Determine the (X, Y) coordinate at the center of the cell enclosing the given text.  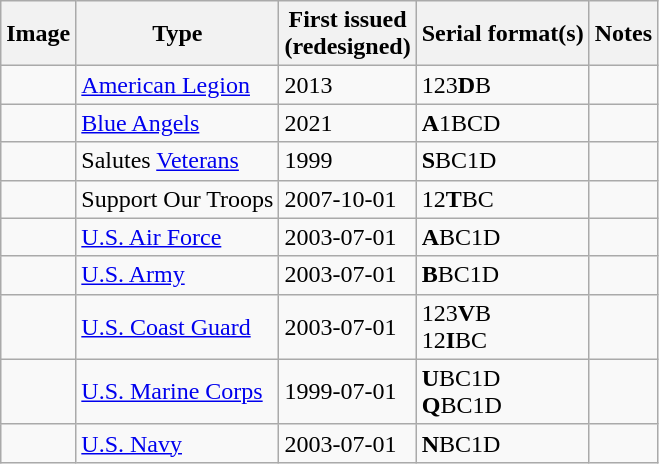
ABC1D (502, 237)
2007-10-01 (348, 199)
NBC1D (502, 443)
1999 (348, 161)
Notes (623, 34)
123VB12IBC (502, 326)
Type (178, 34)
U.S. Navy (178, 443)
SBC1D (502, 161)
BBC1D (502, 275)
2021 (348, 123)
U.S. Coast Guard (178, 326)
Support Our Troops (178, 199)
American Legion (178, 85)
First issued(redesigned) (348, 34)
U.S. Army (178, 275)
Image (38, 34)
Serial format(s) (502, 34)
Salutes Veterans (178, 161)
U.S. Marine Corps (178, 392)
A1BCD (502, 123)
2013 (348, 85)
U.S. Air Force (178, 237)
Blue Angels (178, 123)
12TBC (502, 199)
1999-07-01 (348, 392)
UBC1DQBC1D (502, 392)
123DB (502, 85)
